Return the (x, y) coordinate for the center point of the cell that contains the specified text.  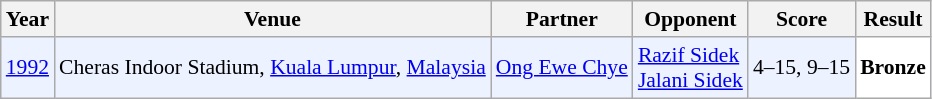
4–15, 9–15 (802, 68)
Score (802, 19)
Result (893, 19)
Venue (272, 19)
Partner (562, 19)
Year (28, 19)
Ong Ewe Chye (562, 68)
Razif Sidek Jalani Sidek (690, 68)
1992 (28, 68)
Cheras Indoor Stadium, Kuala Lumpur, Malaysia (272, 68)
Opponent (690, 19)
Bronze (893, 68)
